Locate the cell with the specified text and output its [X, Y] center coordinate. 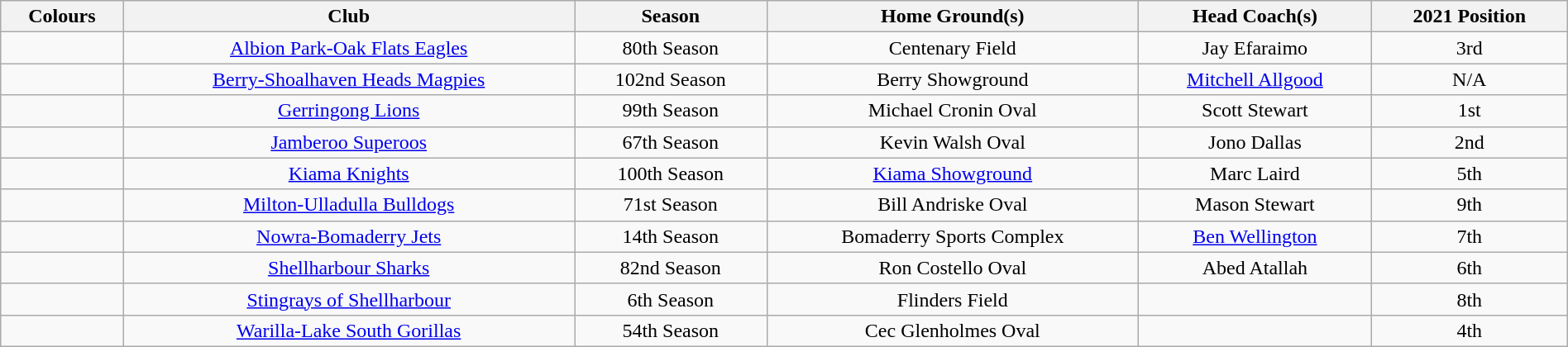
Shellharbour Sharks [349, 268]
102nd Season [670, 79]
9th [1469, 205]
Home Ground(s) [953, 17]
14th Season [670, 236]
67th Season [670, 142]
N/A [1469, 79]
1st [1469, 111]
Gerringong Lions [349, 111]
3rd [1469, 48]
Jamberoo Superoos [349, 142]
Nowra-Bomaderry Jets [349, 236]
Cec Glenholmes Oval [953, 330]
Kevin Walsh Oval [953, 142]
Ron Costello Oval [953, 268]
5th [1469, 173]
Bill Andriske Oval [953, 205]
Warilla-Lake South Gorillas [349, 330]
Milton-Ulladulla Bulldogs [349, 205]
Marc Laird [1255, 173]
Season [670, 17]
2021 Position [1469, 17]
Scott Stewart [1255, 111]
Head Coach(s) [1255, 17]
99th Season [670, 111]
Bomaderry Sports Complex [953, 236]
Jono Dallas [1255, 142]
2nd [1469, 142]
Flinders Field [953, 299]
Kiama Showground [953, 173]
Ben Wellington [1255, 236]
Berry Showground [953, 79]
8th [1469, 299]
Abed Atallah [1255, 268]
Centenary Field [953, 48]
Stingrays of Shellharbour [349, 299]
6th [1469, 268]
Michael Cronin Oval [953, 111]
Mason Stewart [1255, 205]
Albion Park-Oak Flats Eagles [349, 48]
7th [1469, 236]
Kiama Knights [349, 173]
6th Season [670, 299]
4th [1469, 330]
Club [349, 17]
Berry-Shoalhaven Heads Magpies [349, 79]
Colours [62, 17]
100th Season [670, 173]
80th Season [670, 48]
82nd Season [670, 268]
54th Season [670, 330]
Mitchell Allgood [1255, 79]
Jay Efaraimo [1255, 48]
71st Season [670, 205]
